Return [X, Y] of the center of cell containing provided text 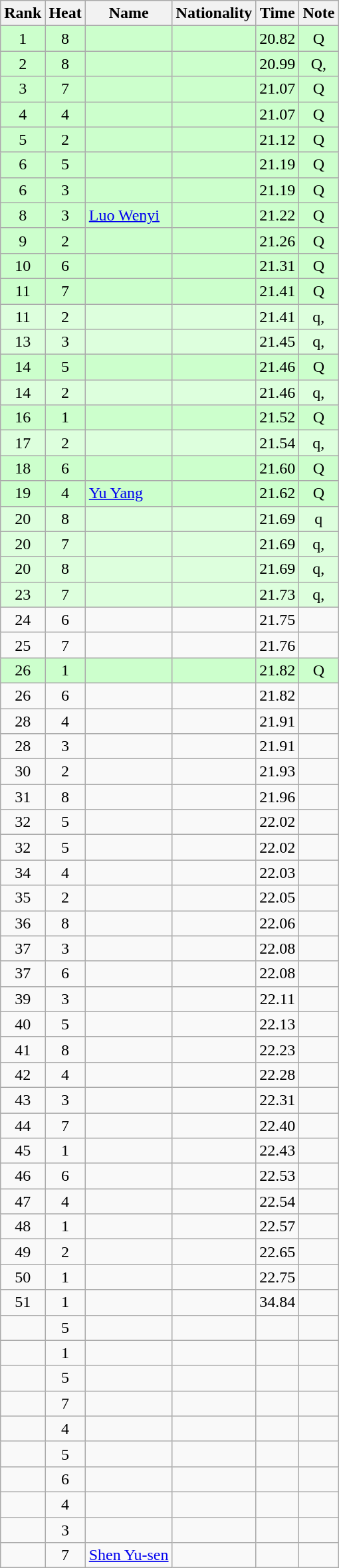
49 [23, 1252]
30 [23, 772]
25 [23, 645]
21.93 [278, 772]
21.31 [278, 266]
22.05 [278, 898]
40 [23, 1024]
21.22 [278, 215]
9 [23, 240]
46 [23, 1176]
q [319, 519]
21.96 [278, 797]
45 [23, 1151]
22.03 [278, 873]
20.82 [278, 39]
22.23 [278, 1049]
20.99 [278, 64]
Q, [319, 64]
22.40 [278, 1126]
Shen Yu-sen [129, 1555]
Name [129, 13]
36 [23, 923]
22.54 [278, 1201]
21.76 [278, 645]
Note [319, 13]
Luo Wenyi [129, 215]
21.62 [278, 493]
21.75 [278, 620]
22.57 [278, 1227]
44 [23, 1126]
21.52 [278, 418]
35 [23, 898]
39 [23, 999]
47 [23, 1201]
43 [23, 1100]
21.73 [278, 594]
41 [23, 1049]
34 [23, 873]
Nationality [214, 13]
13 [23, 342]
22.75 [278, 1277]
17 [23, 443]
22.53 [278, 1176]
42 [23, 1075]
Heat [65, 13]
22.06 [278, 923]
Rank [23, 13]
50 [23, 1277]
22.11 [278, 999]
Yu Yang [129, 493]
22.65 [278, 1252]
22.31 [278, 1100]
21.54 [278, 443]
48 [23, 1227]
16 [23, 418]
19 [23, 493]
18 [23, 468]
31 [23, 797]
21.60 [278, 468]
21.12 [278, 139]
24 [23, 620]
Time [278, 13]
34.84 [278, 1302]
23 [23, 594]
22.43 [278, 1151]
21.45 [278, 342]
22.13 [278, 1024]
22.28 [278, 1075]
10 [23, 266]
51 [23, 1302]
21.26 [278, 240]
